Pinpoint the cell where the given text exists, returning its (x, y) midpoint coordinate. 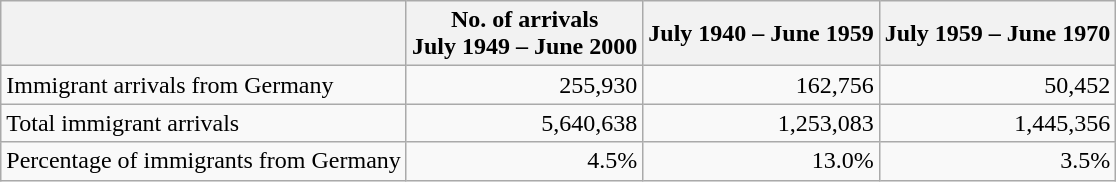
13.0% (761, 161)
Immigrant arrivals from Germany (204, 85)
No. of arrivalsJuly 1949 – June 2000 (524, 34)
255,930 (524, 85)
50,452 (997, 85)
3.5% (997, 161)
162,756 (761, 85)
1,445,356 (997, 123)
Total immigrant arrivals (204, 123)
1,253,083 (761, 123)
5,640,638 (524, 123)
July 1959 – June 1970 (997, 34)
Percentage of immigrants from Germany (204, 161)
July 1940 – June 1959 (761, 34)
4.5% (524, 161)
